For the text-containing cell, return its midpoint in [X, Y] coordinate format. 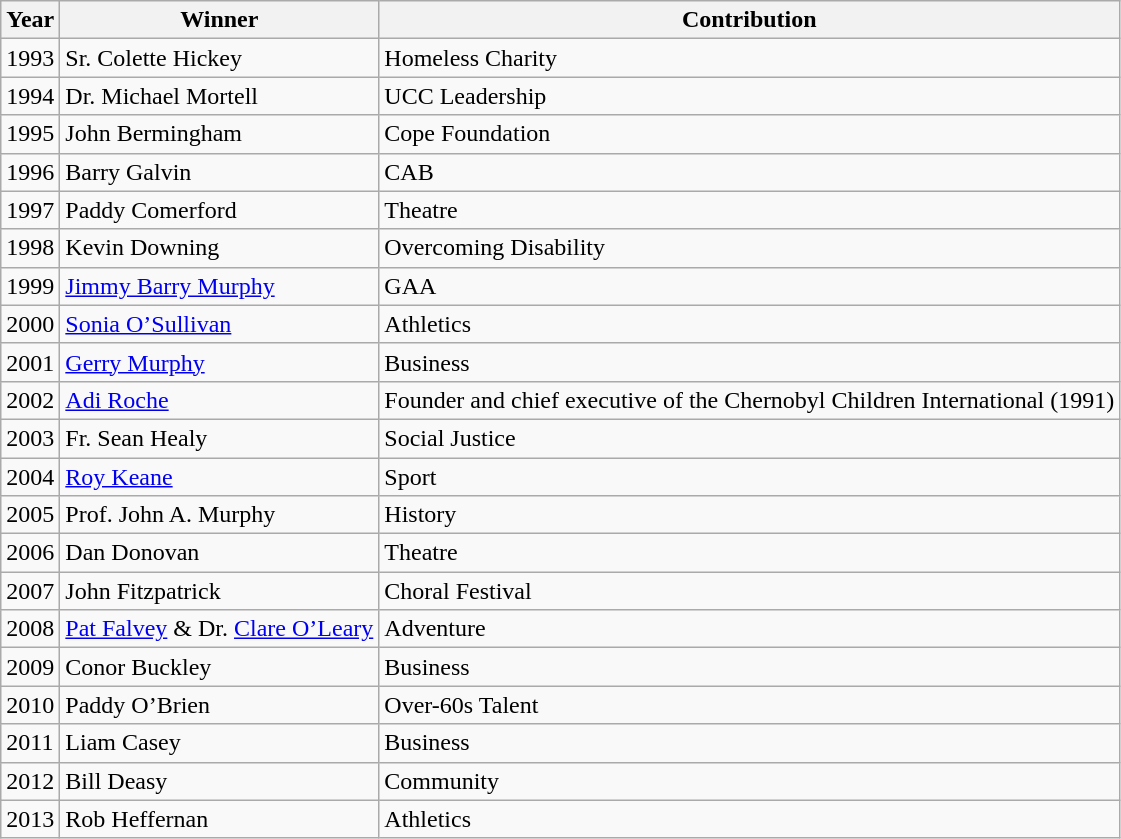
CAB [750, 172]
Bill Deasy [220, 781]
1996 [30, 172]
Sport [750, 477]
2006 [30, 553]
Contribution [750, 20]
John Bermingham [220, 134]
2007 [30, 591]
Cope Foundation [750, 134]
2009 [30, 667]
Overcoming Disability [750, 248]
Founder and chief executive of the Chernobyl Children International (1991) [750, 400]
2008 [30, 629]
Liam Casey [220, 743]
Community [750, 781]
2005 [30, 515]
Prof. John A. Murphy [220, 515]
Fr. Sean Healy [220, 438]
Pat Falvey & Dr. Clare O’Leary [220, 629]
2004 [30, 477]
Rob Heffernan [220, 819]
2000 [30, 324]
2003 [30, 438]
Choral Festival [750, 591]
1997 [30, 210]
Dan Donovan [220, 553]
GAA [750, 286]
Social Justice [750, 438]
Adi Roche [220, 400]
1994 [30, 96]
2011 [30, 743]
1993 [30, 58]
2010 [30, 705]
2012 [30, 781]
UCC Leadership [750, 96]
Jimmy Barry Murphy [220, 286]
Winner [220, 20]
Barry Galvin [220, 172]
2001 [30, 362]
John Fitzpatrick [220, 591]
1998 [30, 248]
Sr. Colette Hickey [220, 58]
Homeless Charity [750, 58]
Adventure [750, 629]
Year [30, 20]
Sonia O’Sullivan [220, 324]
Over-60s Talent [750, 705]
Paddy Comerford [220, 210]
Gerry Murphy [220, 362]
Paddy O’Brien [220, 705]
Conor Buckley [220, 667]
1999 [30, 286]
2002 [30, 400]
1995 [30, 134]
2013 [30, 819]
Kevin Downing [220, 248]
Dr. Michael Mortell [220, 96]
Roy Keane [220, 477]
History [750, 515]
